Find where the given text appears and provide that cell's center as [x, y] coordinate. 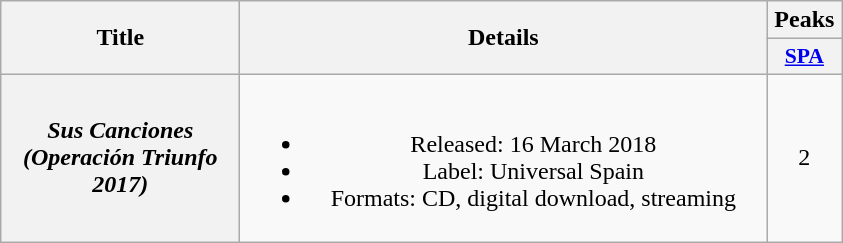
Sus Canciones (Operación Triunfo 2017) [120, 158]
Peaks [804, 20]
Released: 16 March 2018Label: Universal SpainFormats: CD, digital download, streaming [504, 158]
SPA [804, 57]
2 [804, 158]
Title [120, 38]
Details [504, 38]
